Locate the cell with the specified text and output its [x, y] center coordinate. 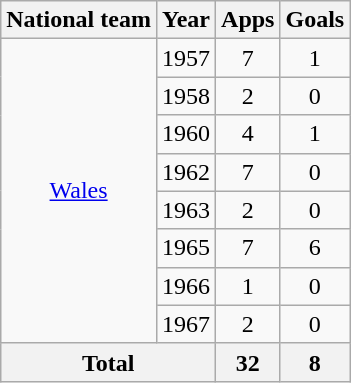
6 [315, 248]
1965 [186, 248]
Goals [315, 20]
Apps [248, 20]
1960 [186, 134]
National team [79, 20]
1962 [186, 172]
4 [248, 134]
Wales [79, 191]
1967 [186, 324]
8 [315, 362]
32 [248, 362]
1958 [186, 96]
1963 [186, 210]
1966 [186, 286]
Year [186, 20]
Total [108, 362]
1957 [186, 58]
